Scan for the cell matching the given text and deliver its [X, Y] coordinate at center. 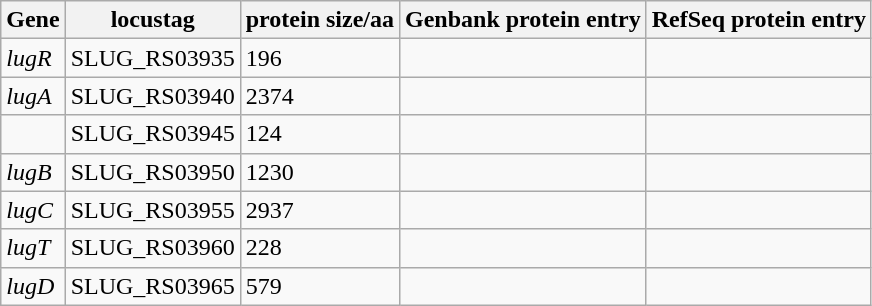
Gene [33, 20]
protein size/aa [320, 20]
SLUG_RS03955 [152, 210]
SLUG_RS03960 [152, 248]
lugC [33, 210]
lugT [33, 248]
SLUG_RS03950 [152, 172]
196 [320, 58]
SLUG_RS03935 [152, 58]
SLUG_RS03965 [152, 286]
lugB [33, 172]
579 [320, 286]
228 [320, 248]
locustag [152, 20]
SLUG_RS03940 [152, 96]
2374 [320, 96]
lugA [33, 96]
124 [320, 134]
lugR [33, 58]
Genbank protein entry [524, 20]
2937 [320, 210]
1230 [320, 172]
RefSeq protein entry [758, 20]
SLUG_RS03945 [152, 134]
lugD [33, 286]
